Find where the given text appears and provide that cell's center as (X, Y) coordinate. 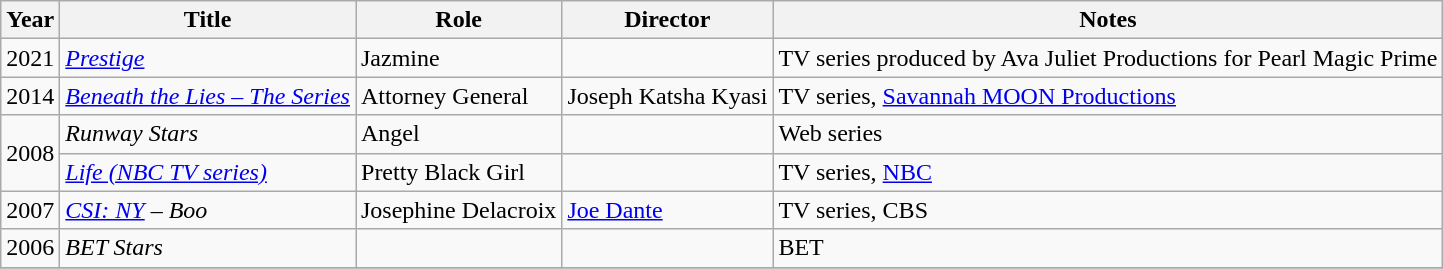
Joseph Katsha Kyasi (668, 96)
Joe Dante (668, 210)
CSI: NY – Boo (208, 210)
Josephine Delacroix (459, 210)
Pretty Black Girl (459, 172)
BET Stars (208, 248)
Year (30, 20)
Runway Stars (208, 134)
Beneath the Lies – The Series (208, 96)
2007 (30, 210)
2014 (30, 96)
Angel (459, 134)
Attorney General (459, 96)
BET (1108, 248)
2006 (30, 248)
TV series, CBS (1108, 210)
2021 (30, 58)
TV series, Savannah MOON Productions (1108, 96)
Prestige (208, 58)
Role (459, 20)
2008 (30, 153)
Web series (1108, 134)
Jazmine (459, 58)
Notes (1108, 20)
Director (668, 20)
TV series, NBC (1108, 172)
Life (NBC TV series) (208, 172)
TV series produced by Ava Juliet Productions for Pearl Magic Prime (1108, 58)
Title (208, 20)
